Return (X, Y) of the center of cell containing provided text 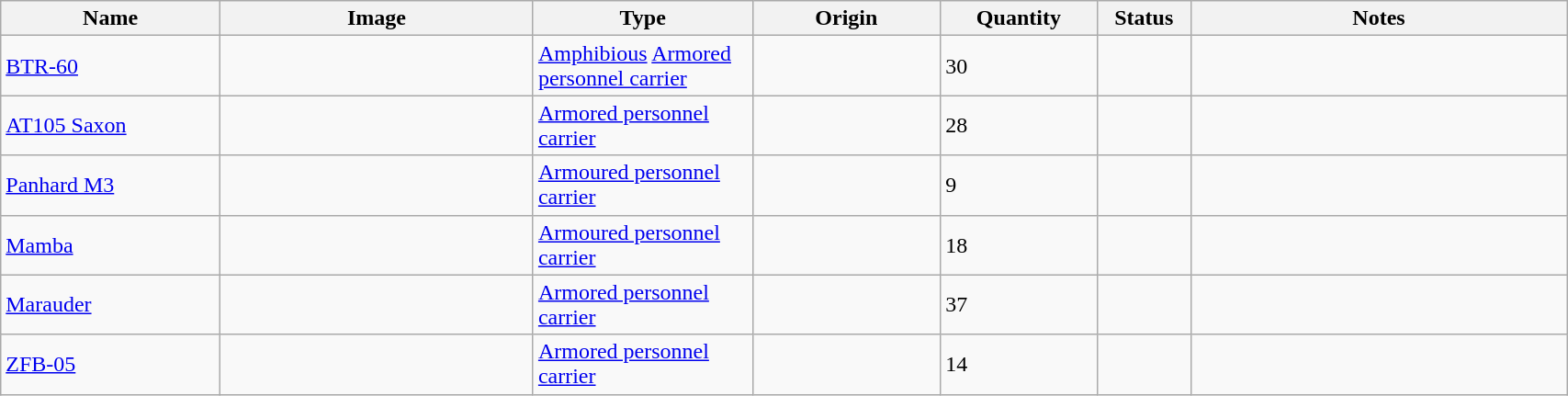
BTR-60 (110, 66)
Type (643, 18)
30 (1019, 66)
Amphibious Armored personnel carrier (643, 66)
Quantity (1019, 18)
18 (1019, 244)
Name (110, 18)
28 (1019, 125)
14 (1019, 364)
Origin (847, 18)
Status (1144, 18)
Notes (1378, 18)
9 (1019, 186)
Image (377, 18)
Marauder (110, 305)
37 (1019, 305)
AT105 Saxon (110, 125)
Mamba (110, 244)
Panhard M3 (110, 186)
ZFB-05 (110, 364)
